Determine the (x, y) coordinate at the center of the cell enclosing the given text.  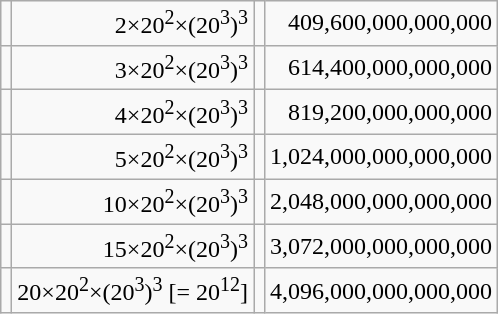
4,096,000,000,000,000 (382, 290)
1,024,000,000,000,000 (382, 156)
10×202×(203)3 (133, 202)
819,200,000,000,000 (382, 112)
5×202×(203)3 (133, 156)
2,048,000,000,000,000 (382, 202)
3×202×(203)3 (133, 68)
15×202×(203)3 (133, 246)
20×202×(203)3 [= 2012] (133, 290)
3,072,000,000,000,000 (382, 246)
614,400,000,000,000 (382, 68)
4×202×(203)3 (133, 112)
2×202×(203)3 (133, 24)
409,600,000,000,000 (382, 24)
